Determine the (x, y) coordinate at the center of the cell enclosing the given text.  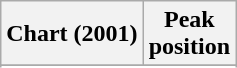
Peak position (189, 34)
Chart (2001) (72, 34)
